For the text-containing cell, return its midpoint in [X, Y] coordinate format. 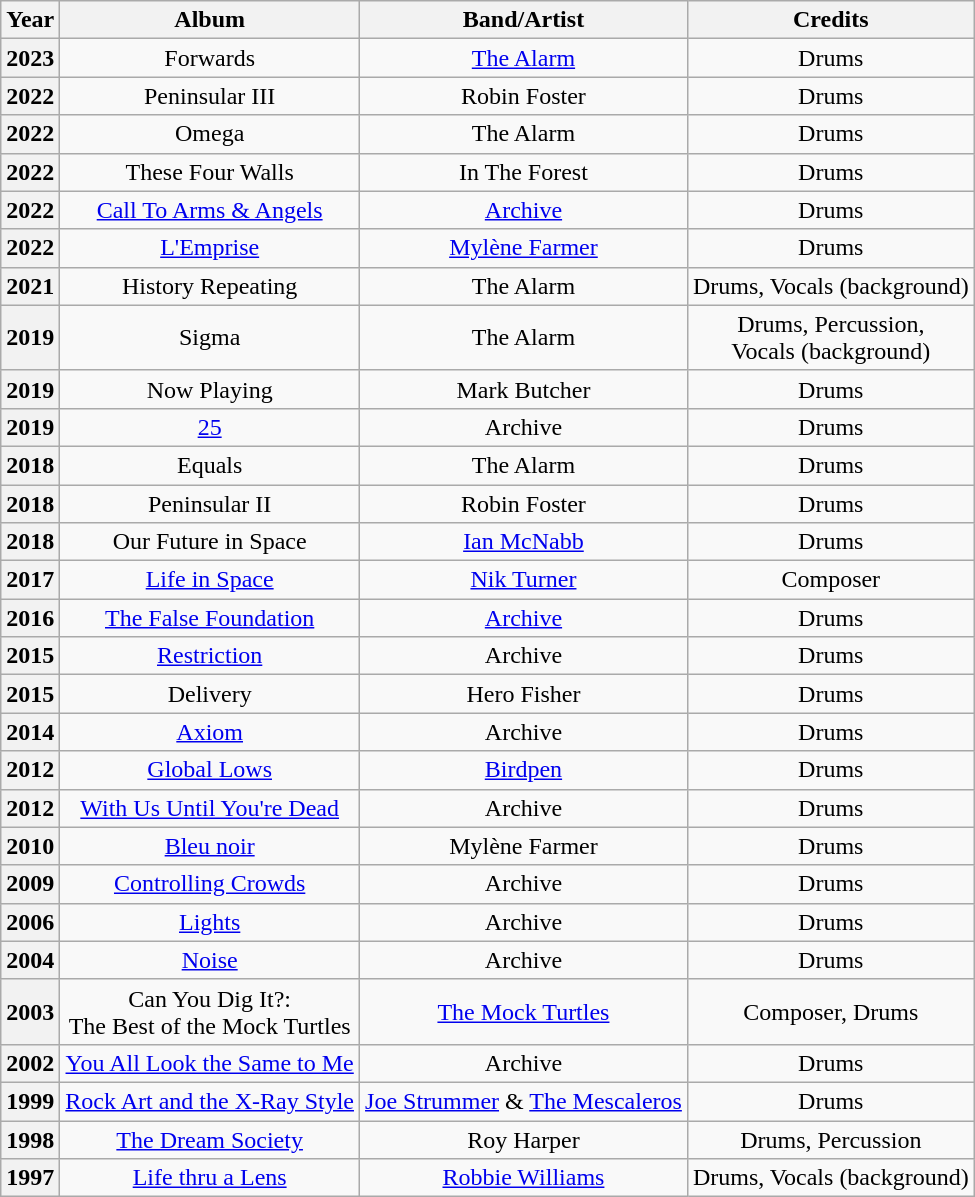
Album [210, 20]
Drums, Percussion,Vocals (background) [830, 338]
Can You Dig It?:The Best of the Mock Turtles [210, 1012]
Now Playing [210, 389]
Axiom [210, 732]
L'Emprise [210, 248]
Composer, Drums [830, 1012]
2004 [30, 960]
Composer [830, 580]
25 [210, 427]
2014 [30, 732]
Omega [210, 134]
History Repeating [210, 286]
The Dream Society [210, 1139]
Lights [210, 922]
Year [30, 20]
You All Look the Same to Me [210, 1063]
In The Forest [524, 172]
These Four Walls [210, 172]
Drums, Percussion [830, 1139]
2010 [30, 846]
Sigma [210, 338]
2009 [30, 884]
1997 [30, 1178]
Peninsular III [210, 96]
Life in Space [210, 580]
The Mock Turtles [524, 1012]
Bleu noir [210, 846]
Call To Arms & Angels [210, 210]
Equals [210, 465]
Ian McNabb [524, 542]
Rock Art and the X-Ray Style [210, 1101]
2006 [30, 922]
2002 [30, 1063]
Roy Harper [524, 1139]
The False Foundation [210, 618]
2017 [30, 580]
1999 [30, 1101]
Noise [210, 960]
2003 [30, 1012]
Our Future in Space [210, 542]
Robbie Williams [524, 1178]
Joe Strummer & The Mescaleros [524, 1101]
2016 [30, 618]
Band/Artist [524, 20]
Birdpen [524, 770]
With Us Until You're Dead [210, 808]
Restriction [210, 656]
Nik Turner [524, 580]
Mark Butcher [524, 389]
1998 [30, 1139]
Hero Fisher [524, 694]
Peninsular II [210, 503]
2021 [30, 286]
2023 [30, 58]
Forwards [210, 58]
Global Lows [210, 770]
Controlling Crowds [210, 884]
Life thru a Lens [210, 1178]
Credits [830, 20]
Delivery [210, 694]
